Return the (x, y) coordinate for the center point of the cell that contains the specified text.  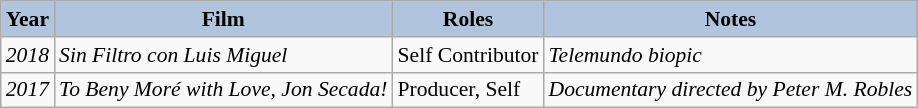
Sin Filtro con Luis Miguel (223, 55)
To Beny Moré with Love, Jon Secada! (223, 90)
Self Contributor (468, 55)
Producer, Self (468, 90)
2018 (28, 55)
2017 (28, 90)
Notes (731, 19)
Film (223, 19)
Year (28, 19)
Telemundo biopic (731, 55)
Roles (468, 19)
Documentary directed by Peter M. Robles (731, 90)
